Search for the cell housing the specified text and yield its (X, Y) center coordinate. 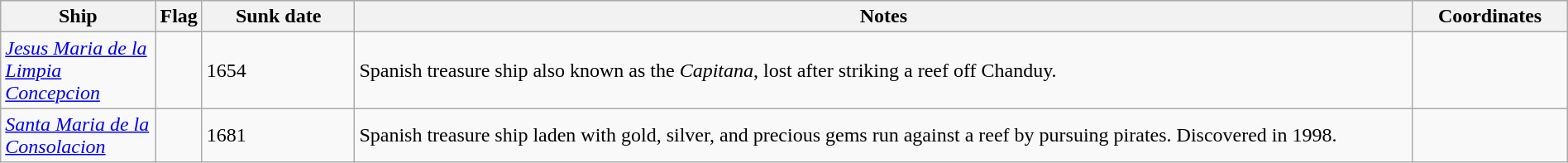
Sunk date (278, 17)
1654 (278, 70)
Ship (78, 17)
1681 (278, 136)
Flag (179, 17)
Notes (883, 17)
Santa Maria de la Consolacion (78, 136)
Jesus Maria de la Limpia Concepcion (78, 70)
Spanish treasure ship also known as the Capitana, lost after striking a reef off Chanduy. (883, 70)
Coordinates (1490, 17)
Spanish treasure ship laden with gold, silver, and precious gems run against a reef by pursuing pirates. Discovered in 1998. (883, 136)
